Find where the given text appears and provide that cell's center as [X, Y] coordinate. 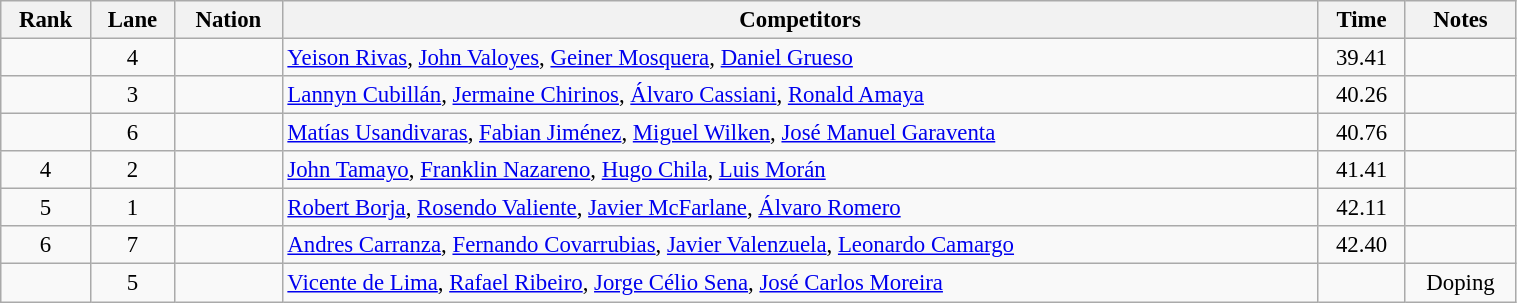
Nation [228, 20]
Rank [46, 20]
3 [132, 95]
Lannyn Cubillán, Jermaine Chirinos, Álvaro Cassiani, Ronald Amaya [800, 95]
Competitors [800, 20]
42.40 [1362, 245]
Doping [1460, 283]
Lane [132, 20]
Time [1362, 20]
1 [132, 208]
Notes [1460, 20]
Vicente de Lima, Rafael Ribeiro, Jorge Célio Sena, José Carlos Moreira [800, 283]
Robert Borja, Rosendo Valiente, Javier McFarlane, Álvaro Romero [800, 208]
Matías Usandivaras, Fabian Jiménez, Miguel Wilken, José Manuel Garaventa [800, 133]
Yeison Rivas, John Valoyes, Geiner Mosquera, Daniel Grueso [800, 58]
2 [132, 170]
7 [132, 245]
41.41 [1362, 170]
Andres Carranza, Fernando Covarrubias, Javier Valenzuela, Leonardo Camargo [800, 245]
42.11 [1362, 208]
40.76 [1362, 133]
John Tamayo, Franklin Nazareno, Hugo Chila, Luis Morán [800, 170]
40.26 [1362, 95]
39.41 [1362, 58]
